Capture the cell that displays the provided text and extract its [X, Y] central coordinate. 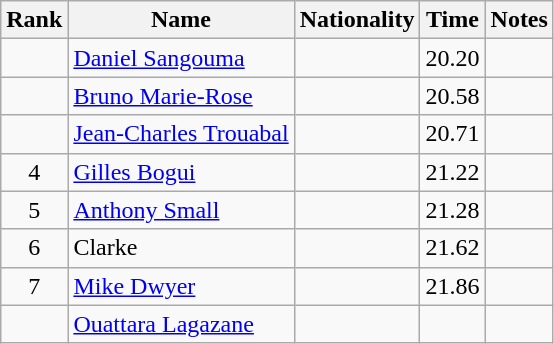
Time [452, 20]
Rank [34, 20]
Jean-Charles Trouabal [181, 134]
Bruno Marie-Rose [181, 96]
Mike Dwyer [181, 286]
Nationality [357, 20]
21.22 [452, 172]
20.58 [452, 96]
Ouattara Lagazane [181, 324]
Name [181, 20]
21.62 [452, 248]
7 [34, 286]
6 [34, 248]
20.20 [452, 58]
Clarke [181, 248]
Notes [519, 20]
21.86 [452, 286]
4 [34, 172]
Gilles Bogui [181, 172]
Anthony Small [181, 210]
Daniel Sangouma [181, 58]
20.71 [452, 134]
21.28 [452, 210]
5 [34, 210]
